Pinpoint the cell where the given text exists, returning its (x, y) midpoint coordinate. 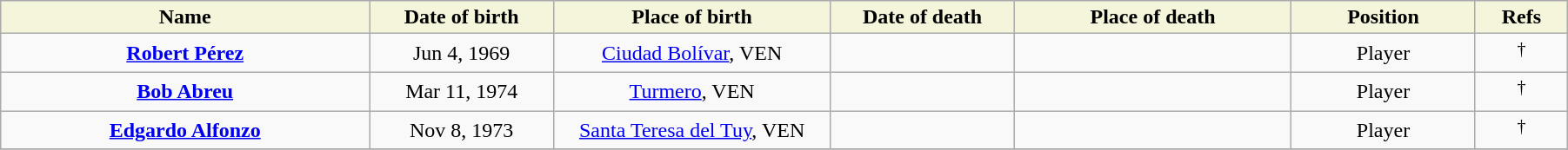
Mar 11, 1974 (462, 92)
Turmero, VEN (692, 92)
Robert Pérez (185, 54)
Bob Abreu (185, 92)
Position (1383, 17)
Santa Teresa del Tuy, VEN (692, 130)
Date of death (923, 17)
Refs (1521, 17)
Date of birth (462, 17)
Place of death (1153, 17)
Jun 4, 1969 (462, 54)
Name (185, 17)
Nov 8, 1973 (462, 130)
Edgardo Alfonzo (185, 130)
Ciudad Bolívar, VEN (692, 54)
Place of birth (692, 17)
